Determine the [x, y] coordinate at the center of the cell enclosing the given text.  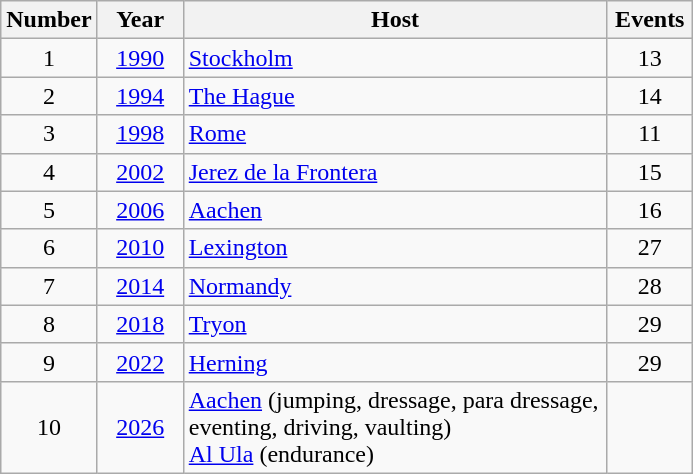
Aachen [395, 210]
Host [395, 20]
Jerez de la Frontera [395, 172]
2006 [140, 210]
11 [650, 134]
1 [49, 58]
27 [650, 248]
The Hague [395, 96]
15 [650, 172]
Herning [395, 362]
Tryon [395, 324]
28 [650, 286]
9 [49, 362]
1998 [140, 134]
Stockholm [395, 58]
2018 [140, 324]
Number [49, 20]
Lexington [395, 248]
8 [49, 324]
Aachen (jumping, dressage, para dressage, eventing, driving, vaulting) Al Ula (endurance) [395, 427]
2014 [140, 286]
16 [650, 210]
2026 [140, 427]
7 [49, 286]
1990 [140, 58]
Rome [395, 134]
2010 [140, 248]
2002 [140, 172]
5 [49, 210]
Events [650, 20]
3 [49, 134]
Normandy [395, 286]
4 [49, 172]
14 [650, 96]
13 [650, 58]
2 [49, 96]
Year [140, 20]
1994 [140, 96]
10 [49, 427]
2022 [140, 362]
6 [49, 248]
